Return the [X, Y] coordinate for the center point of the cell that contains the specified text.  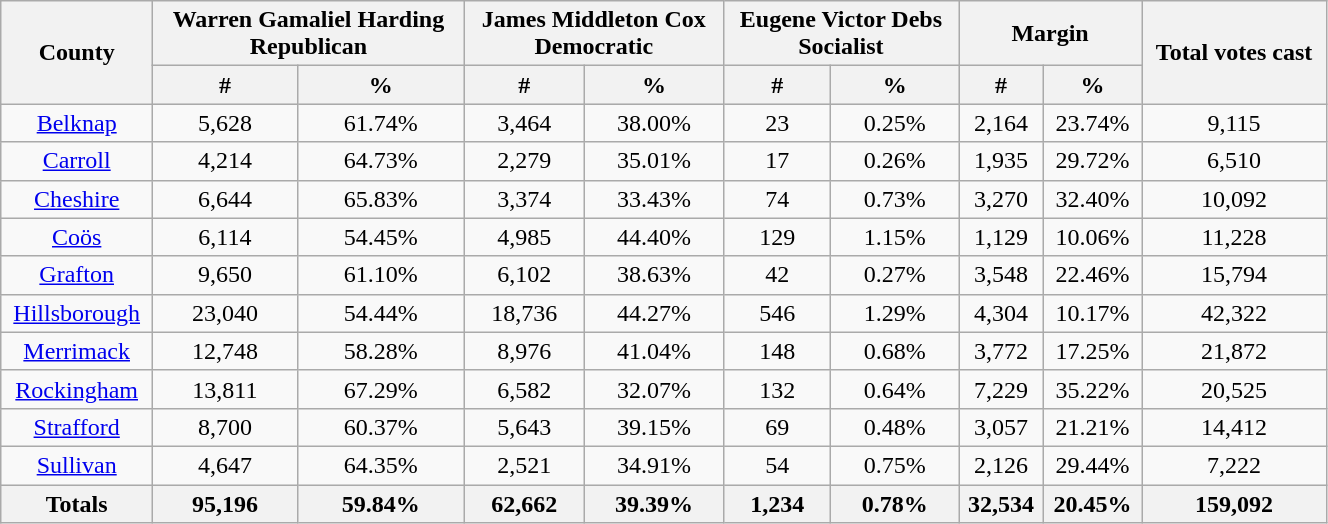
59.84% [380, 503]
Strafford [77, 427]
Total votes cast [1234, 52]
33.43% [654, 199]
County [77, 52]
Totals [77, 503]
21.21% [1092, 427]
6,102 [524, 275]
23 [777, 123]
54.45% [380, 237]
74 [777, 199]
148 [777, 351]
0.27% [895, 275]
42 [777, 275]
18,736 [524, 313]
8,700 [226, 427]
95,196 [226, 503]
Hillsborough [77, 313]
44.40% [654, 237]
8,976 [524, 351]
17 [777, 161]
54.44% [380, 313]
17.25% [1092, 351]
7,222 [1234, 465]
4,985 [524, 237]
14,412 [1234, 427]
42,322 [1234, 313]
0.25% [895, 123]
32,534 [1000, 503]
7,229 [1000, 389]
2,126 [1000, 465]
38.00% [654, 123]
3,270 [1000, 199]
4,647 [226, 465]
39.15% [654, 427]
35.22% [1092, 389]
65.83% [380, 199]
10,092 [1234, 199]
13,811 [226, 389]
60.37% [380, 427]
Warren Gamaliel HardingRepublican [309, 34]
5,643 [524, 427]
9,650 [226, 275]
546 [777, 313]
3,057 [1000, 427]
0.75% [895, 465]
2,521 [524, 465]
Carroll [77, 161]
4,214 [226, 161]
29.44% [1092, 465]
11,228 [1234, 237]
10.17% [1092, 313]
20,525 [1234, 389]
3,772 [1000, 351]
Eugene Victor DebsSocialist [840, 34]
2,164 [1000, 123]
23.74% [1092, 123]
39.39% [654, 503]
159,092 [1234, 503]
0.68% [895, 351]
3,548 [1000, 275]
15,794 [1234, 275]
20.45% [1092, 503]
34.91% [654, 465]
41.04% [654, 351]
132 [777, 389]
64.73% [380, 161]
38.63% [654, 275]
1,129 [1000, 237]
12,748 [226, 351]
22.46% [1092, 275]
64.35% [380, 465]
Coös [77, 237]
3,374 [524, 199]
0.26% [895, 161]
6,582 [524, 389]
Margin [1050, 34]
61.74% [380, 123]
58.28% [380, 351]
29.72% [1092, 161]
0.64% [895, 389]
5,628 [226, 123]
1,935 [1000, 161]
3,464 [524, 123]
35.01% [654, 161]
Merrimack [77, 351]
129 [777, 237]
1.29% [895, 313]
James Middleton CoxDemocratic [594, 34]
69 [777, 427]
62,662 [524, 503]
Grafton [77, 275]
6,510 [1234, 161]
2,279 [524, 161]
1,234 [777, 503]
0.48% [895, 427]
0.73% [895, 199]
9,115 [1234, 123]
21,872 [1234, 351]
Sullivan [77, 465]
4,304 [1000, 313]
0.78% [895, 503]
54 [777, 465]
Belknap [77, 123]
23,040 [226, 313]
6,644 [226, 199]
32.07% [654, 389]
10.06% [1092, 237]
1.15% [895, 237]
Cheshire [77, 199]
61.10% [380, 275]
67.29% [380, 389]
6,114 [226, 237]
32.40% [1092, 199]
44.27% [654, 313]
Rockingham [77, 389]
